Detect which cell encompasses the target text, then output its [x, y] center coordinate. 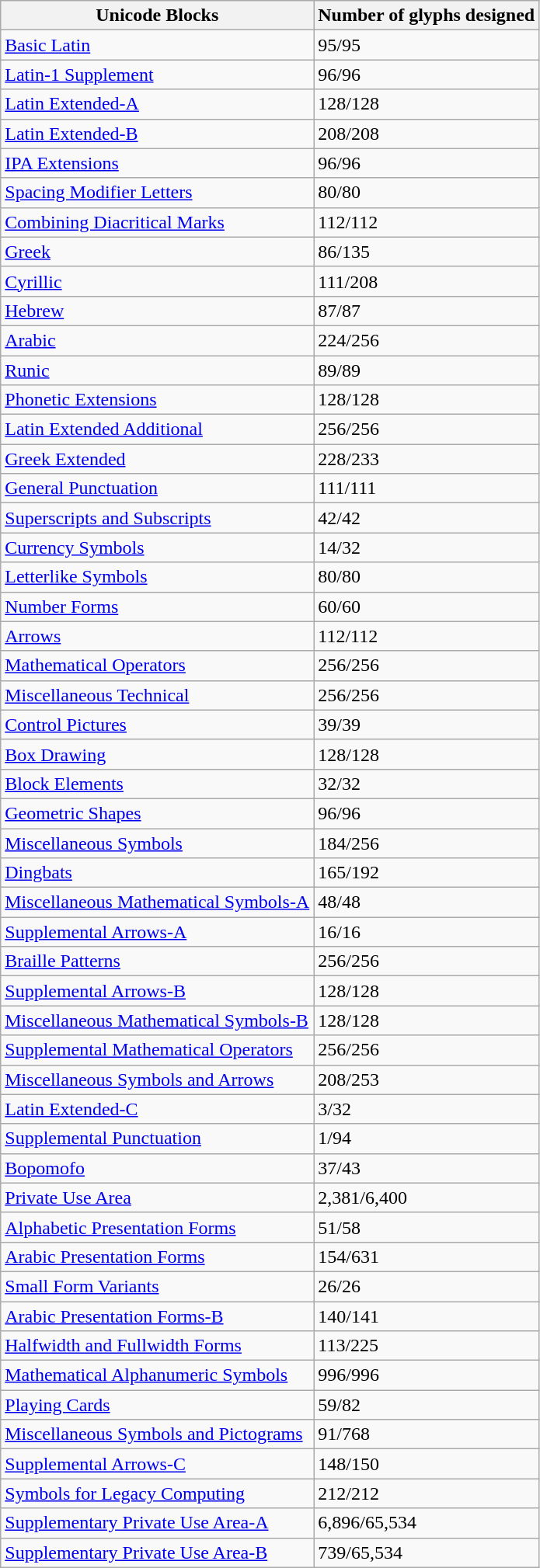
Halfwidth and Fullwidth Forms [157, 1346]
Mathematical Alphanumeric Symbols [157, 1375]
Supplemental Arrows-C [157, 1464]
89/89 [427, 370]
Bopomofo [157, 1168]
General Punctuation [157, 488]
86/135 [427, 252]
184/256 [427, 843]
Mathematical Operators [157, 666]
208/208 [427, 134]
Latin Extended-C [157, 1109]
Spacing Modifier Letters [157, 193]
Private Use Area [157, 1198]
Arabic Presentation Forms [157, 1257]
148/150 [427, 1464]
Miscellaneous Mathematical Symbols-B [157, 1020]
Basic Latin [157, 45]
Small Form Variants [157, 1286]
Supplementary Private Use Area-B [157, 1552]
1/94 [427, 1139]
140/141 [427, 1316]
739/65,534 [427, 1552]
3/32 [427, 1109]
165/192 [427, 873]
208/253 [427, 1080]
Braille Patterns [157, 961]
Miscellaneous Symbols and Pictograms [157, 1434]
Arabic Presentation Forms-B [157, 1316]
Letterlike Symbols [157, 577]
Number of glyphs designed [427, 16]
51/58 [427, 1227]
Greek Extended [157, 459]
996/996 [427, 1375]
Miscellaneous Symbols and Arrows [157, 1080]
Geometric Shapes [157, 813]
212/212 [427, 1493]
6,896/65,534 [427, 1523]
Combining Diacritical Marks [157, 222]
Supplemental Punctuation [157, 1139]
Number Forms [157, 607]
37/43 [427, 1168]
Runic [157, 370]
Superscripts and Subscripts [157, 518]
228/233 [427, 459]
Supplemental Mathematical Operators [157, 1050]
Currency Symbols [157, 548]
224/256 [427, 340]
Block Elements [157, 784]
Phonetic Extensions [157, 400]
39/39 [427, 725]
59/82 [427, 1405]
32/32 [427, 784]
Box Drawing [157, 754]
113/225 [427, 1346]
Alphabetic Presentation Forms [157, 1227]
111/111 [427, 488]
Unicode Blocks [157, 16]
42/42 [427, 518]
Arabic [157, 340]
Supplemental Arrows-B [157, 991]
Cyrillic [157, 281]
91/768 [427, 1434]
Control Pictures [157, 725]
26/26 [427, 1286]
Miscellaneous Technical [157, 695]
48/48 [427, 902]
Latin Extended-B [157, 134]
Miscellaneous Mathematical Symbols-A [157, 902]
Greek [157, 252]
87/87 [427, 311]
14/32 [427, 548]
95/95 [427, 45]
Arrows [157, 636]
Playing Cards [157, 1405]
Latin-1 Supplement [157, 75]
Dingbats [157, 873]
60/60 [427, 607]
Miscellaneous Symbols [157, 843]
16/16 [427, 932]
Latin Extended-A [157, 104]
Latin Extended Additional [157, 429]
Hebrew [157, 311]
Supplementary Private Use Area-A [157, 1523]
Symbols for Legacy Computing [157, 1493]
2,381/6,400 [427, 1198]
Supplemental Arrows-A [157, 932]
IPA Extensions [157, 163]
111/208 [427, 281]
154/631 [427, 1257]
